Scan for the cell matching the given text and deliver its (X, Y) coordinate at center. 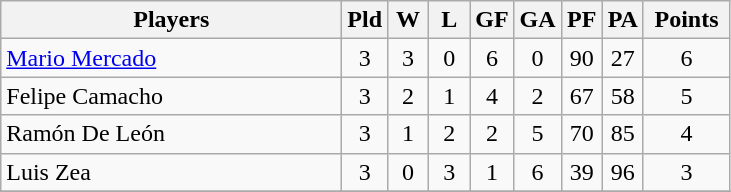
Ramón De León (172, 134)
58 (622, 96)
PA (622, 20)
L (450, 20)
PF (582, 20)
GF (492, 20)
Luis Zea (172, 172)
90 (582, 58)
Mario Mercado (172, 58)
Pld (365, 20)
39 (582, 172)
67 (582, 96)
85 (622, 134)
Players (172, 20)
Felipe Camacho (172, 96)
27 (622, 58)
Points (686, 20)
W (408, 20)
GA (538, 20)
70 (582, 134)
96 (622, 172)
